Search for the cell housing the specified text and yield its [X, Y] center coordinate. 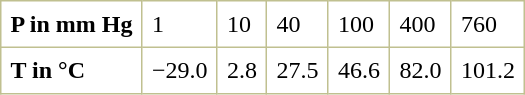
82.0 [421, 70]
2.8 [242, 70]
400 [421, 24]
27.5 [298, 70]
T in °C [72, 70]
1 [180, 24]
10 [242, 24]
40 [298, 24]
P in mm Hg [72, 24]
100 [359, 24]
101.2 [488, 70]
760 [488, 24]
−29.0 [180, 70]
46.6 [359, 70]
